Identify which cell holds the provided text, then report its [X, Y] central coordinate. 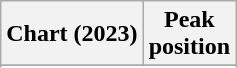
Chart (2023) [72, 34]
Peakposition [189, 34]
